Provide the [x, y] coordinate of the cell's center where the given text is located.  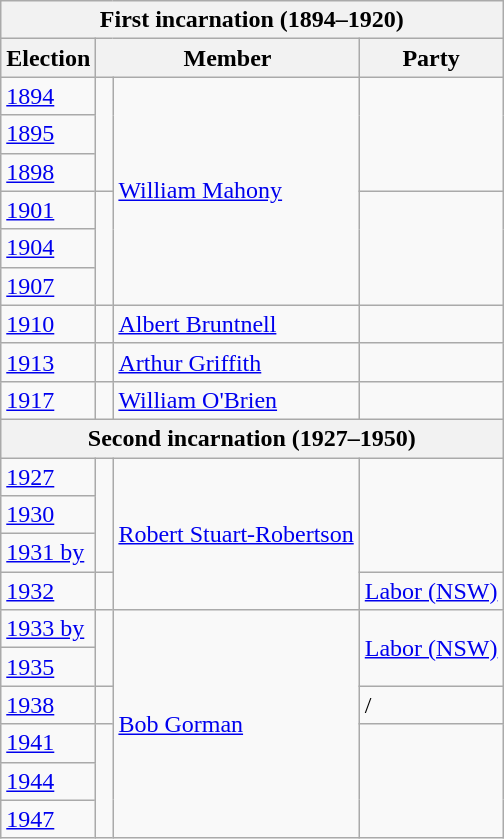
Robert Stuart-Robertson [236, 534]
1901 [48, 210]
1938 [48, 705]
1917 [48, 400]
1935 [48, 667]
1927 [48, 477]
1944 [48, 781]
Election [48, 58]
1933 by [48, 629]
1904 [48, 248]
Party [431, 58]
1931 by [48, 553]
William O'Brien [236, 400]
1894 [48, 96]
Bob Gorman [236, 724]
1895 [48, 134]
Arthur Griffith [236, 362]
Albert Bruntnell [236, 324]
1907 [48, 286]
Second incarnation (1927–1950) [252, 438]
1932 [48, 591]
/ [431, 705]
1947 [48, 819]
1930 [48, 515]
First incarnation (1894–1920) [252, 20]
1941 [48, 743]
Member [228, 58]
1910 [48, 324]
1898 [48, 172]
1913 [48, 362]
William Mahony [236, 191]
